Search for the cell housing the specified text and yield its [x, y] center coordinate. 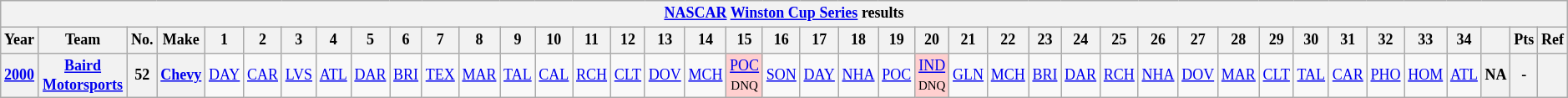
Chevy [181, 75]
Baird Motorsports [82, 75]
NA [1496, 75]
4 [333, 40]
24 [1080, 40]
Team [82, 40]
13 [665, 40]
19 [897, 40]
NASCAR Winston Cup Series results [784, 13]
12 [628, 40]
5 [371, 40]
17 [819, 40]
27 [1198, 40]
18 [858, 40]
POC [897, 75]
32 [1386, 40]
Make [181, 40]
29 [1276, 40]
- [1525, 75]
22 [1008, 40]
IND DNQ [932, 75]
Year [20, 40]
PHO [1386, 75]
TEX [440, 75]
HOM [1426, 75]
2 [263, 40]
33 [1426, 40]
8 [479, 40]
14 [706, 40]
28 [1239, 40]
POC DNQ [745, 75]
CAL [554, 75]
9 [518, 40]
LVS [299, 75]
31 [1348, 40]
25 [1119, 40]
30 [1311, 40]
20 [932, 40]
1 [225, 40]
2000 [20, 75]
3 [299, 40]
6 [406, 40]
10 [554, 40]
21 [969, 40]
15 [745, 40]
23 [1045, 40]
26 [1158, 40]
11 [592, 40]
Pts [1525, 40]
SON [781, 75]
16 [781, 40]
7 [440, 40]
GLN [969, 75]
52 [142, 75]
Ref [1553, 40]
No. [142, 40]
34 [1464, 40]
